Capture the cell that displays the provided text and extract its (X, Y) central coordinate. 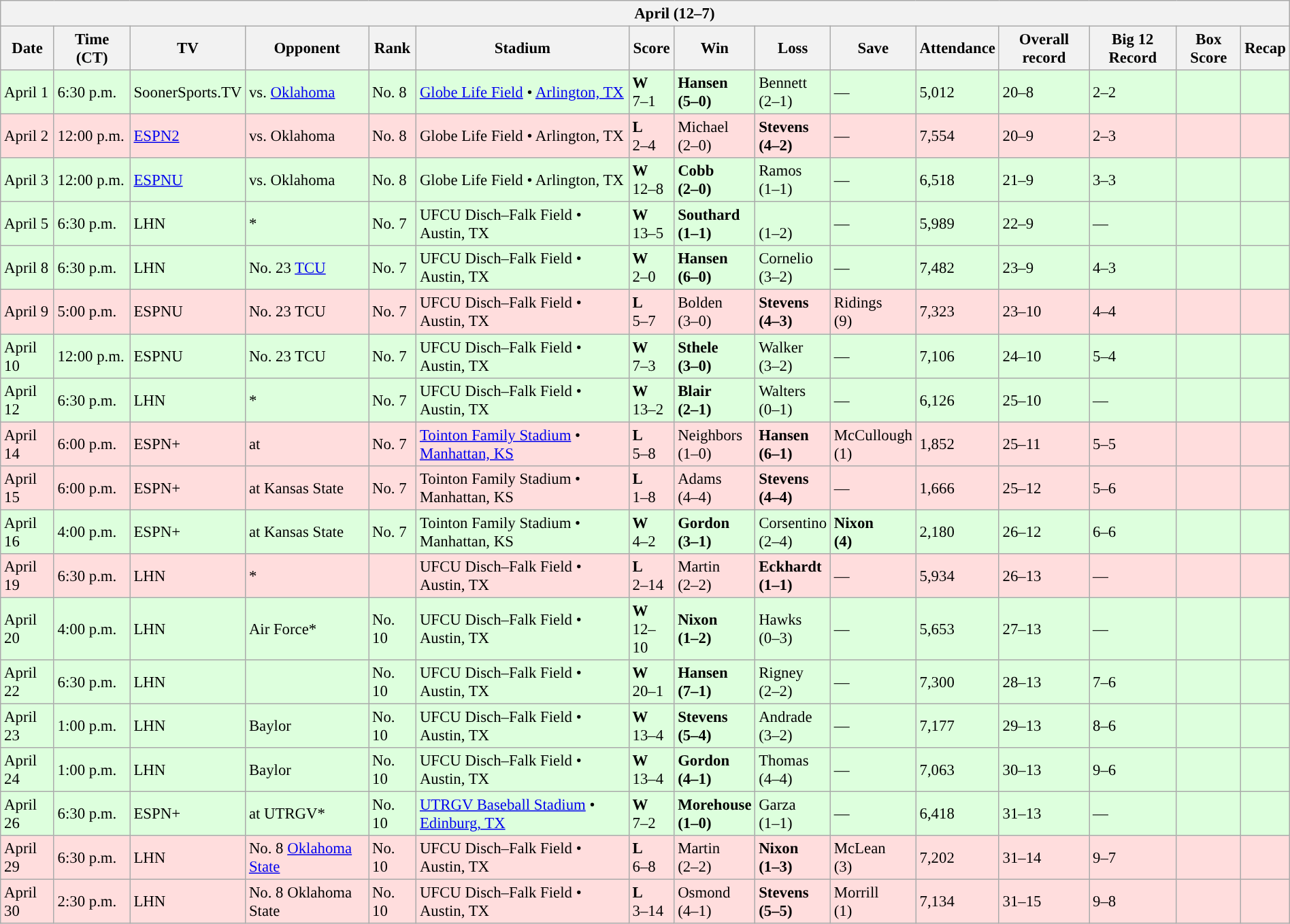
Neighbors(1–0) (714, 444)
W12–8 (652, 180)
9–8 (1133, 902)
7,323 (957, 312)
1,666 (957, 487)
6,126 (957, 400)
26–12 (1044, 532)
25–12 (1044, 487)
9–7 (1133, 857)
Recap (1266, 48)
5,934 (957, 576)
24–10 (1044, 355)
29–13 (1044, 725)
Southard(1–1) (714, 225)
W7–3 (652, 355)
Hansen(5–0) (714, 93)
7,134 (957, 902)
Cobb(2–0) (714, 180)
26–13 (1044, 576)
April 9 (27, 312)
April 24 (27, 770)
April 29 (27, 857)
5,989 (957, 225)
Opponent (308, 48)
Nixon(1–2) (714, 629)
Score (652, 48)
April 5 (27, 225)
4–4 (1133, 312)
Hansen(6–1) (793, 444)
Bolden(3–0) (714, 312)
Attendance (957, 48)
April 23 (27, 725)
April 8 (27, 268)
L6–8 (652, 857)
27–13 (1044, 629)
5–5 (1133, 444)
April 2 (27, 136)
Date (27, 48)
8–6 (1133, 725)
Box Score (1208, 48)
April 15 (27, 487)
9–6 (1133, 770)
7,177 (957, 725)
W7–1 (652, 93)
Adams(4–4) (714, 487)
2:30 p.m. (92, 902)
Big 12 Record (1133, 48)
21–9 (1044, 180)
L3–14 (652, 902)
31–15 (1044, 902)
23–10 (1044, 312)
L5–8 (652, 444)
Stevens(4–4) (793, 487)
Bennett(2–1) (793, 93)
22–9 (1044, 225)
Overall record (1044, 48)
7–6 (1133, 682)
Eckhardt(1–1) (793, 576)
April 1 (27, 93)
Sthele(3–0) (714, 355)
Ramos(1–1) (793, 180)
5:00 p.m. (92, 312)
April 22 (27, 682)
Walker(3–2) (793, 355)
UTRGV Baseball Stadium • Edinburg, TX (523, 814)
Time (CT) (92, 48)
W4–2 (652, 532)
Stevens(4–2) (793, 136)
7,106 (957, 355)
L5–7 (652, 312)
Hansen(6–0) (714, 268)
Blair(2–1) (714, 400)
7,202 (957, 857)
7,482 (957, 268)
2,180 (957, 532)
Stevens(4–3) (793, 312)
Morehouse(1–0) (714, 814)
Michael(2–0) (714, 136)
W7–2 (652, 814)
Nixon(4) (873, 532)
Hansen(7–1) (714, 682)
28–13 (1044, 682)
Save (873, 48)
30–13 (1044, 770)
7,554 (957, 136)
Stadium (523, 48)
25–11 (1044, 444)
Air Force* (308, 629)
April 19 (27, 576)
5–4 (1133, 355)
Stevens(5–4) (714, 725)
Gordon(3–1) (714, 532)
April 20 (27, 629)
at UTRGV* (308, 814)
April 30 (27, 902)
Win (714, 48)
4–3 (1133, 268)
Walters(0–1) (793, 400)
April 14 (27, 444)
25–10 (1044, 400)
Osmond(4–1) (714, 902)
April 3 (27, 180)
Stevens(5–5) (793, 902)
6,418 (957, 814)
23–9 (1044, 268)
ESPN2 (188, 136)
6–6 (1133, 532)
(1–2) (793, 225)
L2–4 (652, 136)
Cornelio(3–2) (793, 268)
April 10 (27, 355)
Loss (793, 48)
L2–14 (652, 576)
2–2 (1133, 93)
SoonerSports.TV (188, 93)
6,518 (957, 180)
Rank (393, 48)
McLean(3) (873, 857)
at (308, 444)
Ridings(9) (873, 312)
McCullough(1) (873, 444)
April 16 (27, 532)
5,653 (957, 629)
April 26 (27, 814)
April 12 (27, 400)
1,852 (957, 444)
31–14 (1044, 857)
Nixon(1–3) (793, 857)
7,063 (957, 770)
W13–2 (652, 400)
5,012 (957, 93)
April (12–7) (645, 14)
7,300 (957, 682)
Andrade(3–2) (793, 725)
W12–10 (652, 629)
Corsentino(2–4) (793, 532)
20–9 (1044, 136)
Morrill(1) (873, 902)
W2–0 (652, 268)
L1–8 (652, 487)
TV (188, 48)
31–13 (1044, 814)
Thomas(4–4) (793, 770)
W20–1 (652, 682)
5–6 (1133, 487)
Hawks(0–3) (793, 629)
20–8 (1044, 93)
Garza(1–1) (793, 814)
Rigney(2–2) (793, 682)
Gordon(4–1) (714, 770)
W13–5 (652, 225)
3–3 (1133, 180)
2–3 (1133, 136)
